Identify which cell holds the provided text, then report its (x, y) central coordinate. 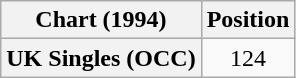
Position (248, 20)
124 (248, 58)
UK Singles (OCC) (101, 58)
Chart (1994) (101, 20)
